Scan for the cell matching the given text and deliver its [X, Y] coordinate at center. 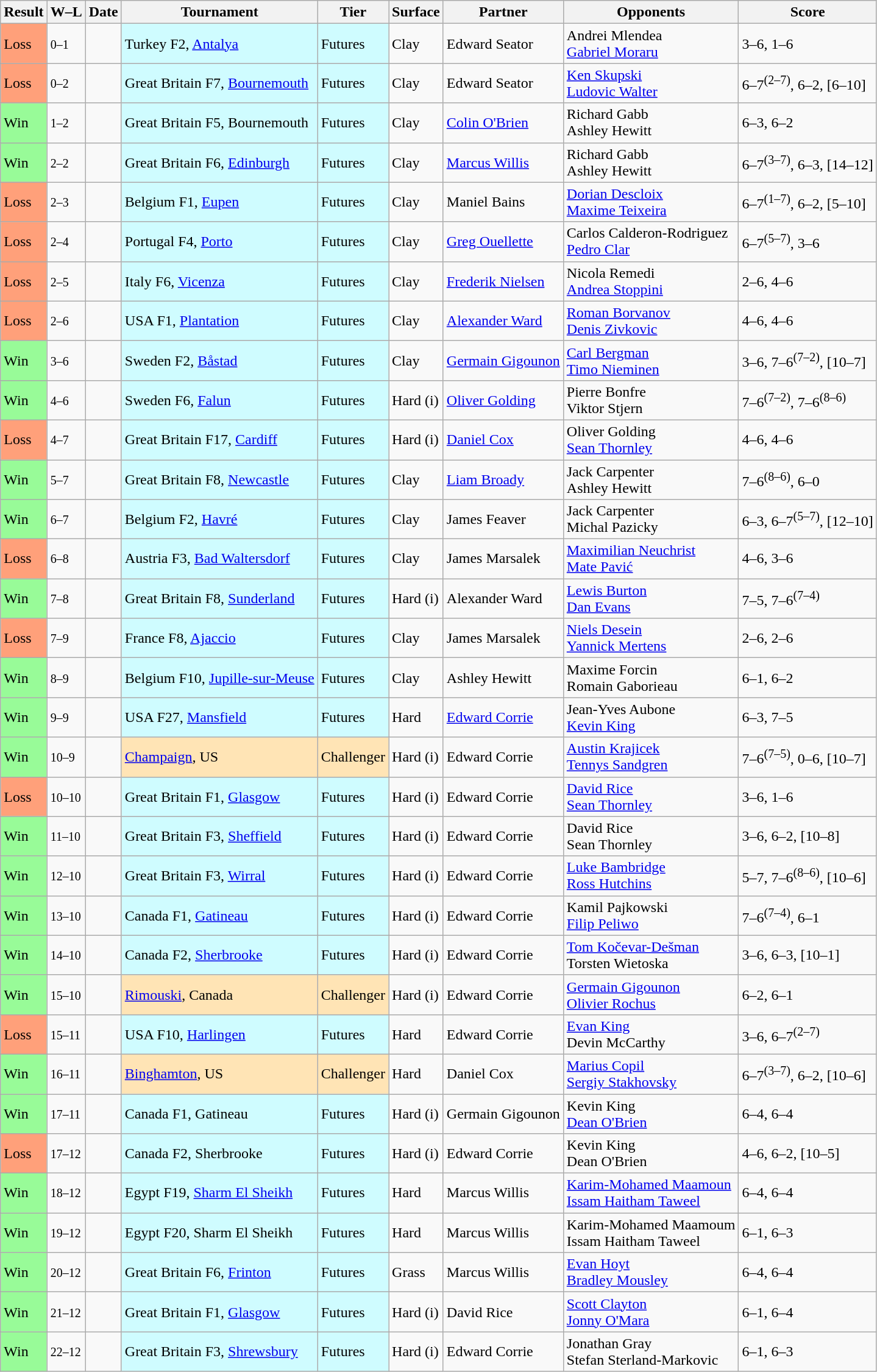
Egypt F20, Sharm El Sheikh [219, 1233]
Maniel Bains [503, 202]
4–6, 6–2, [10–5] [808, 1154]
Tom Kočevar-Dešman Torsten Wietoska [651, 955]
Maxime Forcin Romain Gaborieau [651, 677]
4–7 [66, 440]
6–7 [66, 519]
Portugal F4, Porto [219, 241]
21–12 [66, 1312]
Jack Carpenter Michal Pazicky [651, 519]
Roman Borvanov Denis Zivkovic [651, 320]
13–10 [66, 915]
Date [104, 12]
James Feaver [503, 519]
Sweden F2, Båstad [219, 361]
6–7(1–7), 6–2, [5–10] [808, 202]
Austin Krajicek Tennys Sandgren [651, 757]
Kamil Pajkowski Filip Peliwo [651, 915]
Germain Gigounon Olivier Rochus [651, 994]
Karim-Mohamed Maamoun Issam Haitham Taweel [651, 1193]
6–3, 7–5 [808, 718]
4–6 [66, 400]
Grass [416, 1272]
22–12 [66, 1351]
Belgium F2, Havré [219, 519]
Egypt F19, Sharm El Sheikh [219, 1193]
Rimouski, Canada [219, 994]
18–12 [66, 1193]
Belgium F1, Eupen [219, 202]
USA F10, Harlingen [219, 1034]
Great Britain F8, Sunderland [219, 598]
Ken Skupski Ludovic Walter [651, 83]
W–L [66, 12]
Great Britain F6, Frinton [219, 1272]
2–3 [66, 202]
3–6, 6–2, [10–8] [808, 836]
Great Britain F7, Bournemouth [219, 83]
Opponents [651, 12]
Frederik Nielsen [503, 281]
10–9 [66, 757]
Champaign, US [219, 757]
2–6 [66, 320]
Great Britain F3, Shrewsbury [219, 1351]
3–6, 6–3, [10–1] [808, 955]
Karim-Mohamed Maamoum Issam Haitham Taweel [651, 1233]
10–10 [66, 797]
2–2 [66, 162]
David Rice [503, 1312]
Evan Hoyt Bradley Mousley [651, 1272]
6–3, 6–2 [808, 123]
France F8, Ajaccio [219, 638]
15–10 [66, 994]
19–12 [66, 1233]
Great Britain F5, Bournemouth [219, 123]
Jonathan Gray Stefan Sterland-Markovic [651, 1351]
0–1 [66, 44]
2–5 [66, 281]
Niels Desein Yannick Mertens [651, 638]
6–2, 6–1 [808, 994]
Maximilian Neuchrist Mate Pavić [651, 559]
0–2 [66, 83]
Great Britain F6, Edinburgh [219, 162]
8–9 [66, 677]
3–6, 6–7(2–7) [808, 1034]
Great Britain F3, Wirral [219, 876]
Carl Bergman Timo Nieminen [651, 361]
17–11 [66, 1114]
14–10 [66, 955]
7–6(7–5), 0–6, [10–7] [808, 757]
2–6, 4–6 [808, 281]
12–10 [66, 876]
7–8 [66, 598]
Tournament [219, 12]
15–11 [66, 1034]
6–1, 6–2 [808, 677]
Scott Clayton Jonny O'Mara [651, 1312]
9–9 [66, 718]
6–3, 6–7(5–7), [12–10] [808, 519]
7–6(7–2), 7–6(8–6) [808, 400]
Tier [353, 12]
Jack Carpenter Ashley Hewitt [651, 479]
2–6, 2–6 [808, 638]
Oliver Golding Sean Thornley [651, 440]
Partner [503, 12]
Carlos Calderon-Rodriguez Pedro Clar [651, 241]
6–7(5–7), 3–6 [808, 241]
Pierre Bonfre Viktor Stjern [651, 400]
Colin O'Brien [503, 123]
Liam Broady [503, 479]
Andrei Mlendea Gabriel Moraru [651, 44]
USA F1, Plantation [219, 320]
Sweden F6, Falun [219, 400]
6–7(2–7), 6–2, [6–10] [808, 83]
Marius Copil Sergiy Stakhovsky [651, 1073]
Turkey F2, Antalya [219, 44]
Austria F3, Bad Waltersdorf [219, 559]
1–2 [66, 123]
Great Britain F8, Newcastle [219, 479]
Binghamton, US [219, 1073]
2–4 [66, 241]
16–11 [66, 1073]
7–6(7–4), 6–1 [808, 915]
Belgium F10, Jupille-sur-Meuse [219, 677]
4–6, 3–6 [808, 559]
Evan King Devin McCarthy [651, 1034]
Jean-Yves Aubone Kevin King [651, 718]
6–7(3–7), 6–3, [14–12] [808, 162]
7–9 [66, 638]
7–5, 7–6(7–4) [808, 598]
Great Britain F17, Cardiff [219, 440]
5–7 [66, 479]
Great Britain F3, Sheffield [219, 836]
Italy F6, Vicenza [219, 281]
Oliver Golding [503, 400]
11–10 [66, 836]
Result [24, 12]
20–12 [66, 1272]
Score [808, 12]
3–6, 7–6(7–2), [10–7] [808, 361]
6–8 [66, 559]
Ashley Hewitt [503, 677]
6–1, 6–4 [808, 1312]
3–6 [66, 361]
5–7, 7–6(8–6), [10–6] [808, 876]
Nicola Remedi Andrea Stoppini [651, 281]
6–7(3–7), 6–2, [10–6] [808, 1073]
7–6(8–6), 6–0 [808, 479]
Luke Bambridge Ross Hutchins [651, 876]
Greg Ouellette [503, 241]
17–12 [66, 1154]
Surface [416, 12]
Lewis Burton Dan Evans [651, 598]
Dorian Descloix Maxime Teixeira [651, 202]
USA F27, Mansfield [219, 718]
